Search for the cell housing the specified text and yield its (x, y) center coordinate. 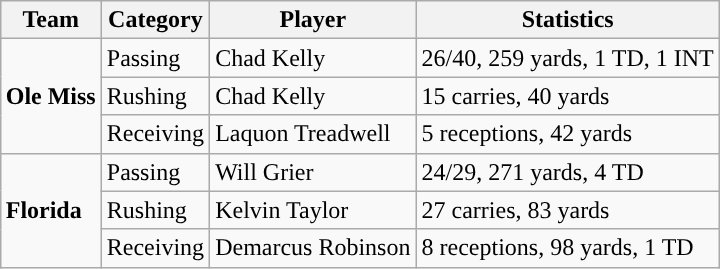
27 carries, 83 yards (568, 210)
Will Grier (313, 172)
Laquon Treadwell (313, 134)
Player (313, 20)
Category (155, 20)
Statistics (568, 20)
8 receptions, 98 yards, 1 TD (568, 248)
Florida (50, 210)
Kelvin Taylor (313, 210)
26/40, 259 yards, 1 TD, 1 INT (568, 58)
Ole Miss (50, 96)
Team (50, 20)
24/29, 271 yards, 4 TD (568, 172)
15 carries, 40 yards (568, 96)
5 receptions, 42 yards (568, 134)
Demarcus Robinson (313, 248)
